For the text-containing cell, return its midpoint in [X, Y] coordinate format. 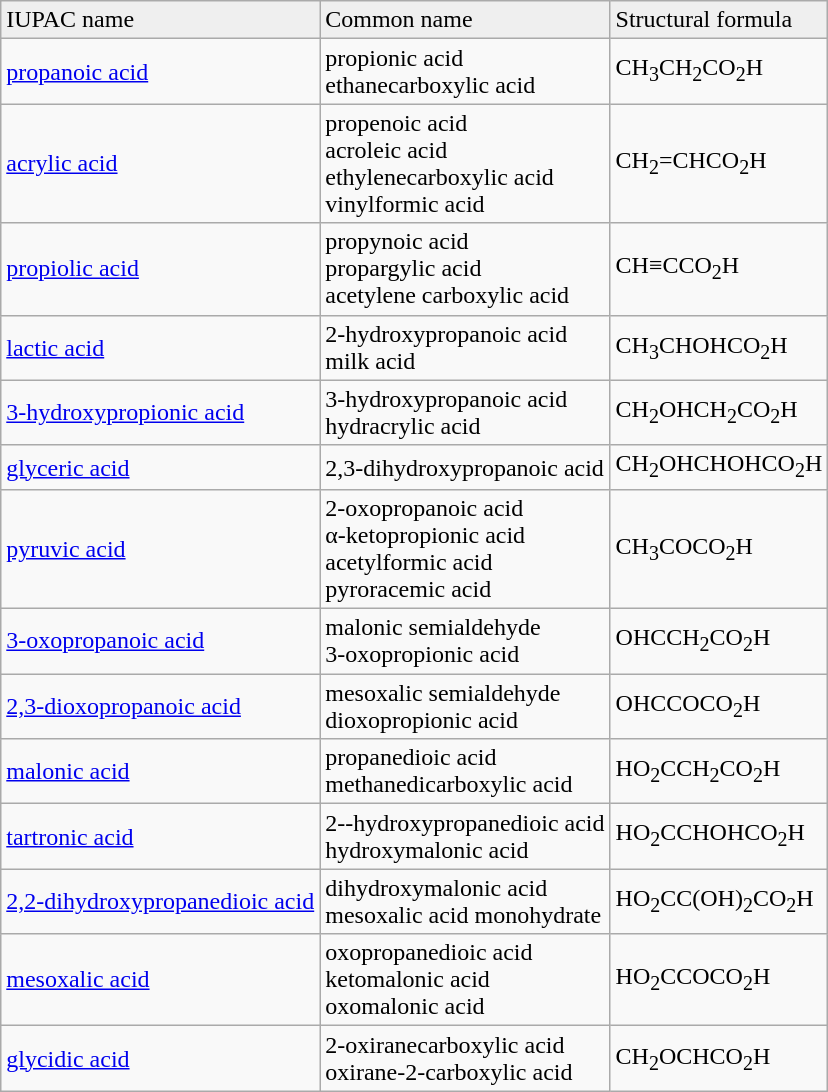
IUPAC name [160, 20]
CH3CH2CO2H [719, 72]
propanedioic acid methanedicarboxylic acid [465, 772]
mesoxalic semialdehydedioxopropionic acid [465, 706]
malonic semialdehyde3-oxopropionic acid [465, 642]
glyceric acid [160, 467]
mesoxalic acid [160, 980]
HO2CCHOHCO2H [719, 836]
OHCCH2CO2H [719, 642]
3-hydroxypropanoic acidhydracrylic acid [465, 412]
dihydroxymalonic acidmesoxalic acid monohydrate [465, 902]
tartronic acid [160, 836]
CH3CHOHCO2H [719, 348]
CH≡CCO2H [719, 269]
CH2OHCH2CO2H [719, 412]
Common name [465, 20]
2--hydroxypropanedioic acidhydroxymalonic acid [465, 836]
2-oxopropanoic acidα-ketopropionic acidacetylformic acidpyroracemic acid [465, 548]
HO2CCH2CO2H [719, 772]
pyruvic acid [160, 548]
glycidic acid [160, 1058]
malonic acid [160, 772]
CH2OCHCO2H [719, 1058]
2-oxiranecarboxylic acidoxirane-2-carboxylic acid [465, 1058]
propynoic acidpropargylic acidacetylene carboxylic acid [465, 269]
CH3COCO2H [719, 548]
2,3-dioxopropanoic acid [160, 706]
OHCCOCO2H [719, 706]
CH2OHCHOHCO2H [719, 467]
HO2CC(OH)2CO2H [719, 902]
propanoic acid [160, 72]
oxopropanedioic acidketomalonic acidoxomalonic acid [465, 980]
3-hydroxypropionic acid [160, 412]
2-hydroxypropanoic acidmilk acid [465, 348]
propionic acidethanecarboxylic acid [465, 72]
acrylic acid [160, 164]
2,2-dihydroxypropanedioic acid [160, 902]
HO2CCOCO2H [719, 980]
Structural formula [719, 20]
CH2=CHCO2H [719, 164]
lactic acid [160, 348]
3-oxopropanoic acid [160, 642]
propiolic acid [160, 269]
propenoic acidacroleic acidethylenecarboxylic acidvinylformic acid [465, 164]
2,3-dihydroxypropanoic acid [465, 467]
